Capture the cell that displays the provided text and extract its [X, Y] central coordinate. 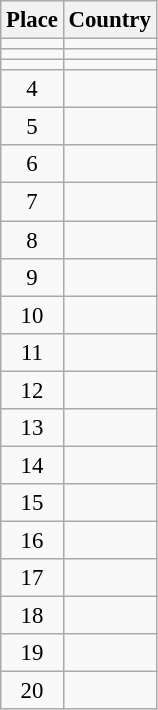
Country [110, 20]
17 [32, 578]
15 [32, 503]
19 [32, 653]
8 [32, 240]
6 [32, 165]
16 [32, 540]
Place [32, 20]
18 [32, 616]
11 [32, 352]
4 [32, 89]
20 [32, 691]
10 [32, 315]
5 [32, 127]
13 [32, 428]
9 [32, 277]
12 [32, 390]
14 [32, 465]
7 [32, 202]
